Identify which cell holds the provided text, then report its (X, Y) central coordinate. 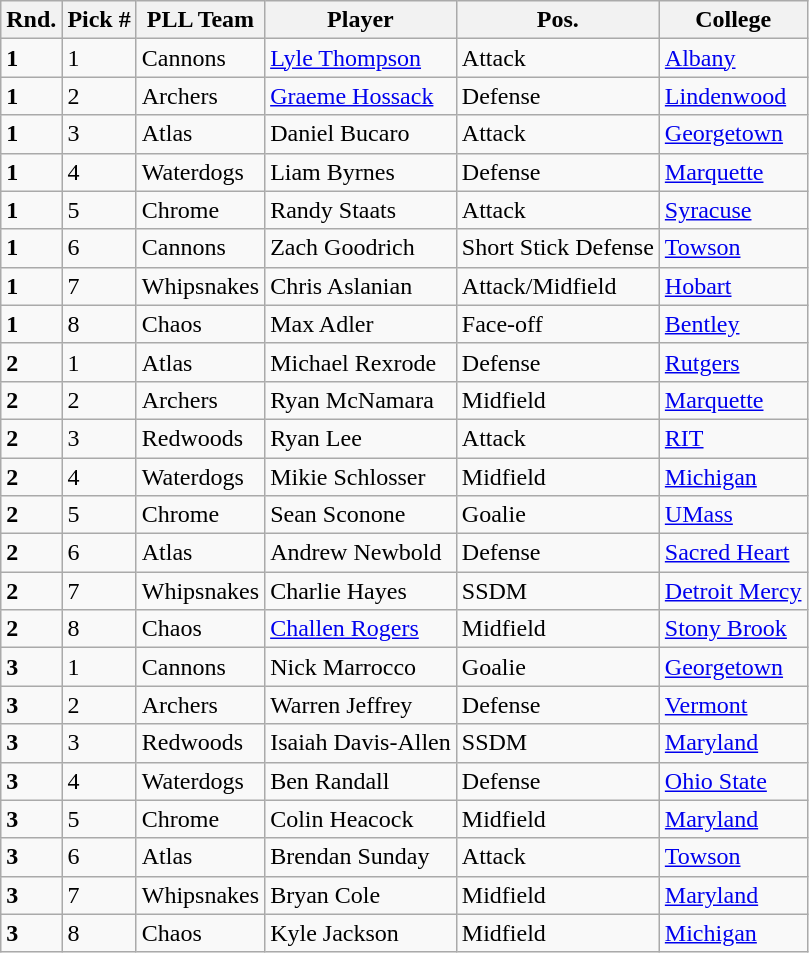
Warren Jeffrey (361, 705)
Detroit Mercy (733, 591)
Sean Sconone (361, 515)
Syracuse (733, 210)
Daniel Bucaro (361, 134)
Randy Staats (361, 210)
Albany (733, 58)
RIT (733, 438)
Ryan McNamara (361, 400)
Hobart (733, 286)
Charlie Hayes (361, 591)
Vermont (733, 705)
Colin Heacock (361, 819)
Michael Rexrode (361, 362)
Ohio State (733, 781)
Chris Aslanian (361, 286)
Lindenwood (733, 96)
Stony Brook (733, 629)
Max Adler (361, 324)
Liam Byrnes (361, 172)
Challen Rogers (361, 629)
UMass (733, 515)
Ryan Lee (361, 438)
Kyle Jackson (361, 933)
Pick # (99, 20)
PLL Team (200, 20)
Graeme Hossack (361, 96)
Bryan Cole (361, 895)
Face-off (558, 324)
Player (361, 20)
Andrew Newbold (361, 553)
Brendan Sunday (361, 857)
Sacred Heart (733, 553)
Ben Randall (361, 781)
College (733, 20)
Short Stick Defense (558, 248)
Attack/Midfield (558, 286)
Pos. (558, 20)
Bentley (733, 324)
Lyle Thompson (361, 58)
Rutgers (733, 362)
Isaiah Davis-Allen (361, 743)
Zach Goodrich (361, 248)
Mikie Schlosser (361, 477)
Rnd. (32, 20)
Nick Marrocco (361, 667)
